Find where the given text appears and provide that cell's center as (X, Y) coordinate. 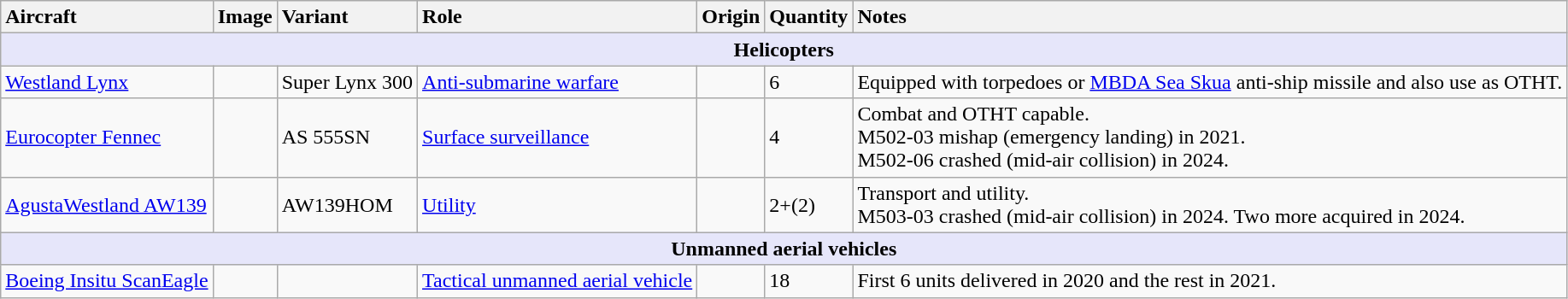
Notes (1210, 17)
Surface surveillance (557, 138)
Tactical unmanned aerial vehicle (557, 281)
Transport and utility.M503-03 crashed (mid-air collision) in 2024. Two more acquired in 2024. (1210, 205)
AgustaWestland AW139 (107, 205)
AW139HOM (347, 205)
Utility (557, 205)
Image (244, 17)
Aircraft (107, 17)
Westland Lynx (107, 82)
First 6 units delivered in 2020 and the rest in 2021. (1210, 281)
Eurocopter Fennec (107, 138)
Equipped with torpedoes or MBDA Sea Skua anti-ship missile and also use as OTHT. (1210, 82)
Quantity (808, 17)
Super Lynx 300 (347, 82)
Anti-submarine warfare (557, 82)
2+(2) (808, 205)
Unmanned aerial vehicles (784, 249)
Helicopters (784, 50)
Origin (731, 17)
Boeing Insitu ScanEagle (107, 281)
4 (808, 138)
AS 555SN (347, 138)
6 (808, 82)
Combat and OTHT capable.M502-03 mishap (emergency landing) in 2021.M502-06 crashed (mid-air collision) in 2024. (1210, 138)
Variant (347, 17)
18 (808, 281)
Role (557, 17)
